Find where the given text appears and provide that cell's center as [x, y] coordinate. 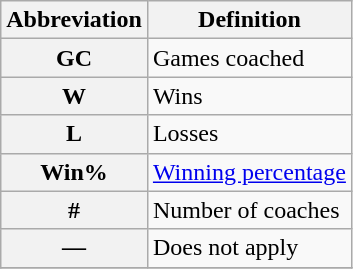
Wins [249, 96]
Number of coaches [249, 210]
W [74, 96]
# [74, 210]
GC [74, 58]
— [74, 248]
Definition [249, 20]
L [74, 134]
Losses [249, 134]
Abbreviation [74, 20]
Win% [74, 172]
Does not apply [249, 248]
Games coached [249, 58]
Winning percentage [249, 172]
